Find where the given text appears and provide that cell's center as (X, Y) coordinate. 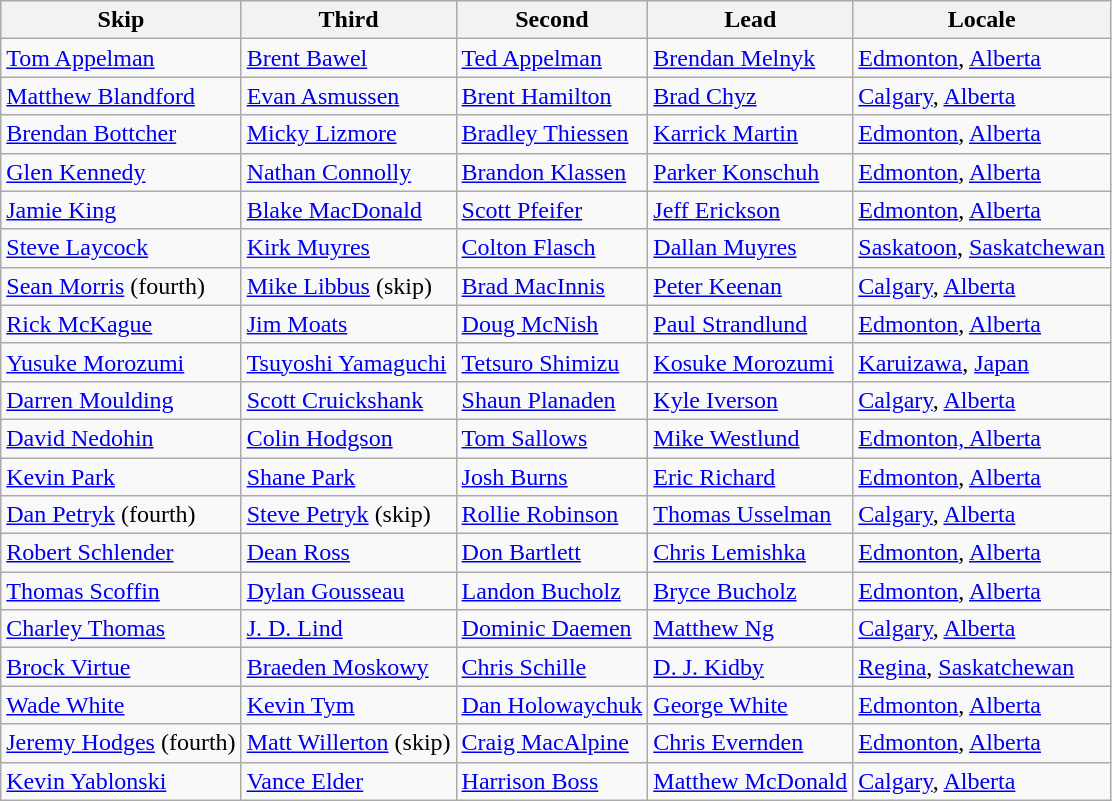
Brad Chyz (750, 96)
Dylan Gousseau (348, 591)
Dallan Muyres (750, 248)
J. D. Lind (348, 629)
Kevin Tym (348, 705)
Steve Laycock (121, 248)
Blake MacDonald (348, 210)
Shaun Planaden (552, 400)
Glen Kennedy (121, 172)
Brock Virtue (121, 667)
Skip (121, 20)
Mike Libbus (skip) (348, 286)
Brendan Melnyk (750, 58)
Colin Hodgson (348, 438)
Landon Bucholz (552, 591)
Brandon Klassen (552, 172)
Micky Lizmore (348, 134)
Paul Strandlund (750, 324)
Kyle Iverson (750, 400)
Dominic Daemen (552, 629)
Peter Keenan (750, 286)
Bradley Thiessen (552, 134)
Tetsuro Shimizu (552, 362)
Jeremy Hodges (fourth) (121, 743)
George White (750, 705)
Dean Ross (348, 553)
Matthew Blandford (121, 96)
David Nedohin (121, 438)
Matthew Ng (750, 629)
Kevin Yablonski (121, 781)
Tom Sallows (552, 438)
Dan Petryk (fourth) (121, 515)
Harrison Boss (552, 781)
Colton Flasch (552, 248)
Kevin Park (121, 477)
Jeff Erickson (750, 210)
Steve Petryk (skip) (348, 515)
Mike Westlund (750, 438)
Brendan Bottcher (121, 134)
Parker Konschuh (750, 172)
Brad MacInnis (552, 286)
Rick McKague (121, 324)
Kosuke Morozumi (750, 362)
Don Bartlett (552, 553)
Nathan Connolly (348, 172)
Charley Thomas (121, 629)
D. J. Kidby (750, 667)
Dan Holowaychuk (552, 705)
Ted Appelman (552, 58)
Lead (750, 20)
Chris Schille (552, 667)
Bryce Bucholz (750, 591)
Eric Richard (750, 477)
Craig MacAlpine (552, 743)
Karuizawa, Japan (982, 362)
Josh Burns (552, 477)
Tsuyoshi Yamaguchi (348, 362)
Jim Moats (348, 324)
Darren Moulding (121, 400)
Rollie Robinson (552, 515)
Braeden Moskowy (348, 667)
Brent Bawel (348, 58)
Scott Cruickshank (348, 400)
Kirk Muyres (348, 248)
Yusuke Morozumi (121, 362)
Thomas Usselman (750, 515)
Jamie King (121, 210)
Chris Lemishka (750, 553)
Robert Schlender (121, 553)
Doug McNish (552, 324)
Vance Elder (348, 781)
Second (552, 20)
Regina, Saskatchewan (982, 667)
Brent Hamilton (552, 96)
Locale (982, 20)
Wade White (121, 705)
Chris Evernden (750, 743)
Karrick Martin (750, 134)
Third (348, 20)
Thomas Scoffin (121, 591)
Matt Willerton (skip) (348, 743)
Saskatoon, Saskatchewan (982, 248)
Matthew McDonald (750, 781)
Scott Pfeifer (552, 210)
Shane Park (348, 477)
Sean Morris (fourth) (121, 286)
Tom Appelman (121, 58)
Evan Asmussen (348, 96)
